Capture the cell that displays the provided text and extract its (X, Y) central coordinate. 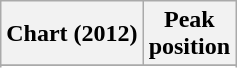
Peakposition (189, 34)
Chart (2012) (72, 34)
